Output the (X, Y) coordinate of the center of the cell containing the given text.  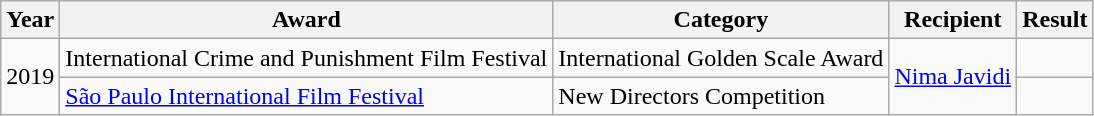
Recipient (953, 20)
New Directors Competition (721, 96)
Result (1055, 20)
Category (721, 20)
International Crime and Punishment Film Festival (306, 58)
São Paulo International Film Festival (306, 96)
Award (306, 20)
Nima Javidi (953, 77)
Year (30, 20)
2019 (30, 77)
International Golden Scale Award (721, 58)
